Search for the cell housing the specified text and yield its (X, Y) center coordinate. 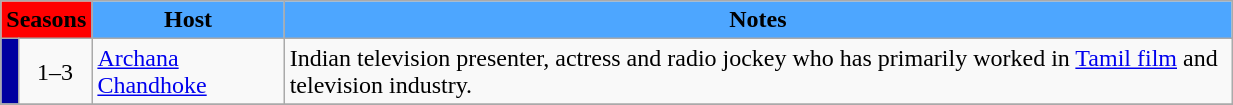
Indian television presenter, actress and radio jockey who has primarily worked in Tamil film and television industry. (758, 72)
1–3 (55, 72)
Archana Chandhoke (188, 72)
Seasons (46, 20)
Notes (758, 20)
Host (188, 20)
